Determine the [x, y] coordinate at the center of the cell enclosing the given text.  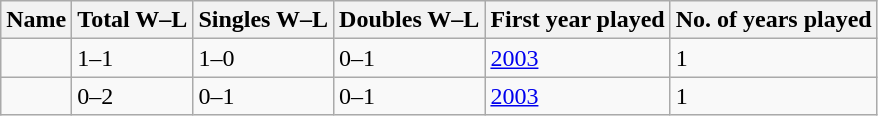
No. of years played [774, 20]
0–2 [132, 96]
Singles W–L [264, 20]
1–0 [264, 58]
First year played [578, 20]
Total W–L [132, 20]
Doubles W–L [410, 20]
Name [36, 20]
1–1 [132, 58]
